Return the [X, Y] coordinate for the center point of the cell that contains the specified text.  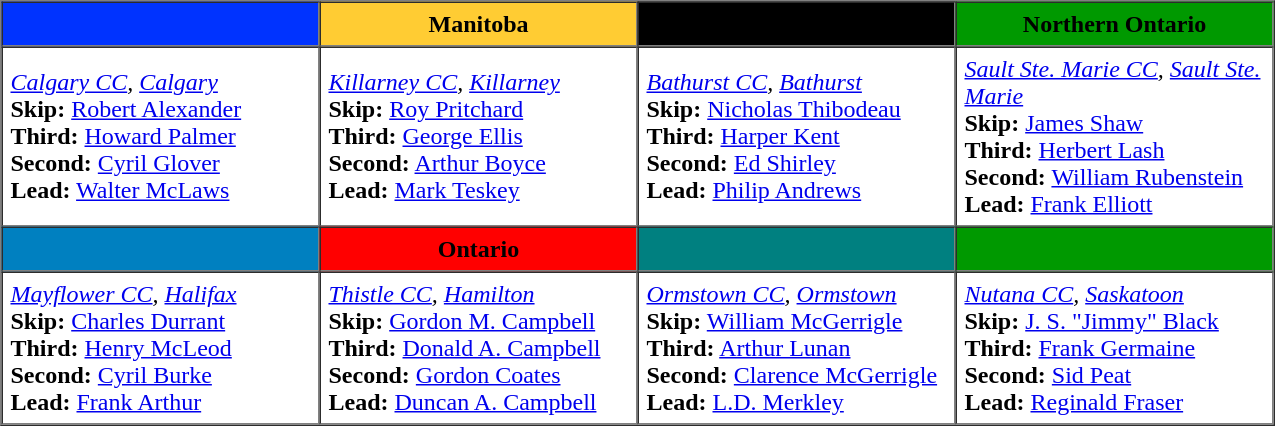
Mayflower CC, HalifaxSkip: Charles Durrant Third: Henry McLeod Second: Cyril Burke Lead: Frank Arthur [161, 348]
Northern Ontario [1115, 24]
Calgary CC, CalgarySkip: Robert Alexander Third: Howard Palmer Second: Cyril Glover Lead: Walter McLaws [161, 136]
Killarney CC, KillarneySkip: Roy Pritchard Third: George Ellis Second: Arthur Boyce Lead: Mark Teskey [479, 136]
Bathurst CC, BathurstSkip: Nicholas Thibodeau Third: Harper Kent Second: Ed Shirley Lead: Philip Andrews [797, 136]
Ontario [479, 248]
Ormstown CC, OrmstownSkip: William McGerrigle Third: Arthur Lunan Second: Clarence McGerrigle Lead: L.D. Merkley [797, 348]
Thistle CC, HamiltonSkip: Gordon M. Campbell Third: Donald A. Campbell Second: Gordon Coates Lead: Duncan A. Campbell [479, 348]
Nutana CC, SaskatoonSkip: J. S. "Jimmy" Black Third: Frank Germaine Second: Sid Peat Lead: Reginald Fraser [1115, 348]
Sault Ste. Marie CC, Sault Ste. MarieSkip: James Shaw Third: Herbert Lash Second: William Rubenstein Lead: Frank Elliott [1115, 136]
Manitoba [479, 24]
